Search for the cell housing the specified text and yield its [x, y] center coordinate. 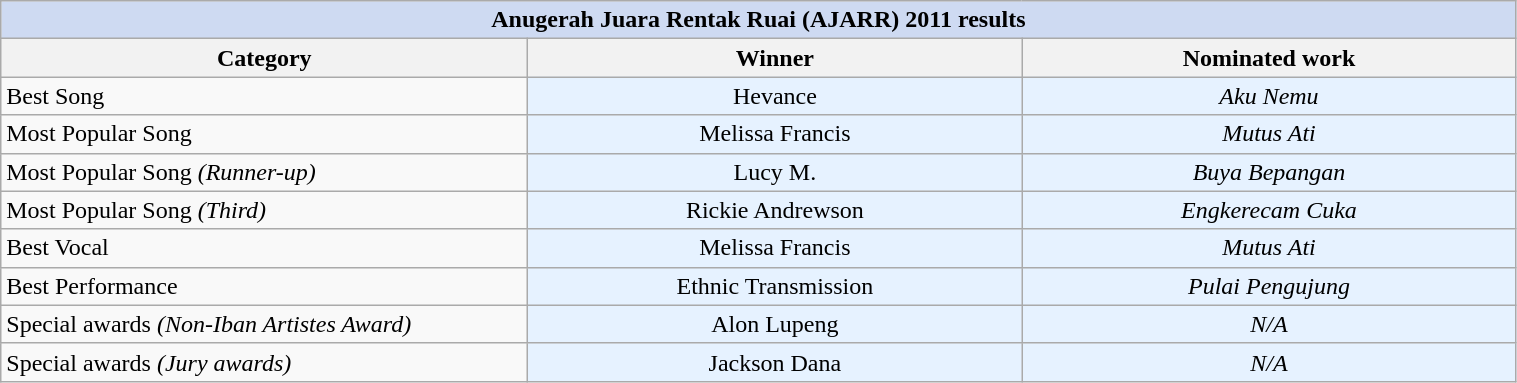
Aku Nemu [1269, 96]
Most Popular Song (Runner-up) [264, 172]
Most Popular Song (Third) [264, 210]
Category [264, 58]
Best Vocal [264, 248]
Lucy M. [775, 172]
Winner [775, 58]
Anugerah Juara Rentak Ruai (AJARR) 2011 results [758, 20]
Ethnic Transmission [775, 286]
Nominated work [1269, 58]
Best Performance [264, 286]
Special awards (Non-Iban Artistes Award) [264, 324]
Engkerecam Cuka [1269, 210]
Pulai Pengujung [1269, 286]
Most Popular Song [264, 134]
Rickie Andrewson [775, 210]
Buya Bepangan [1269, 172]
Best Song [264, 96]
Jackson Dana [775, 362]
Alon Lupeng [775, 324]
Special awards (Jury awards) [264, 362]
Hevance [775, 96]
